Capture the cell that displays the provided text and extract its [X, Y] central coordinate. 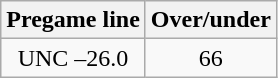
UNC –26.0 [74, 58]
Pregame line [74, 20]
Over/under [210, 20]
66 [210, 58]
